Search for the cell housing the specified text and yield its [X, Y] center coordinate. 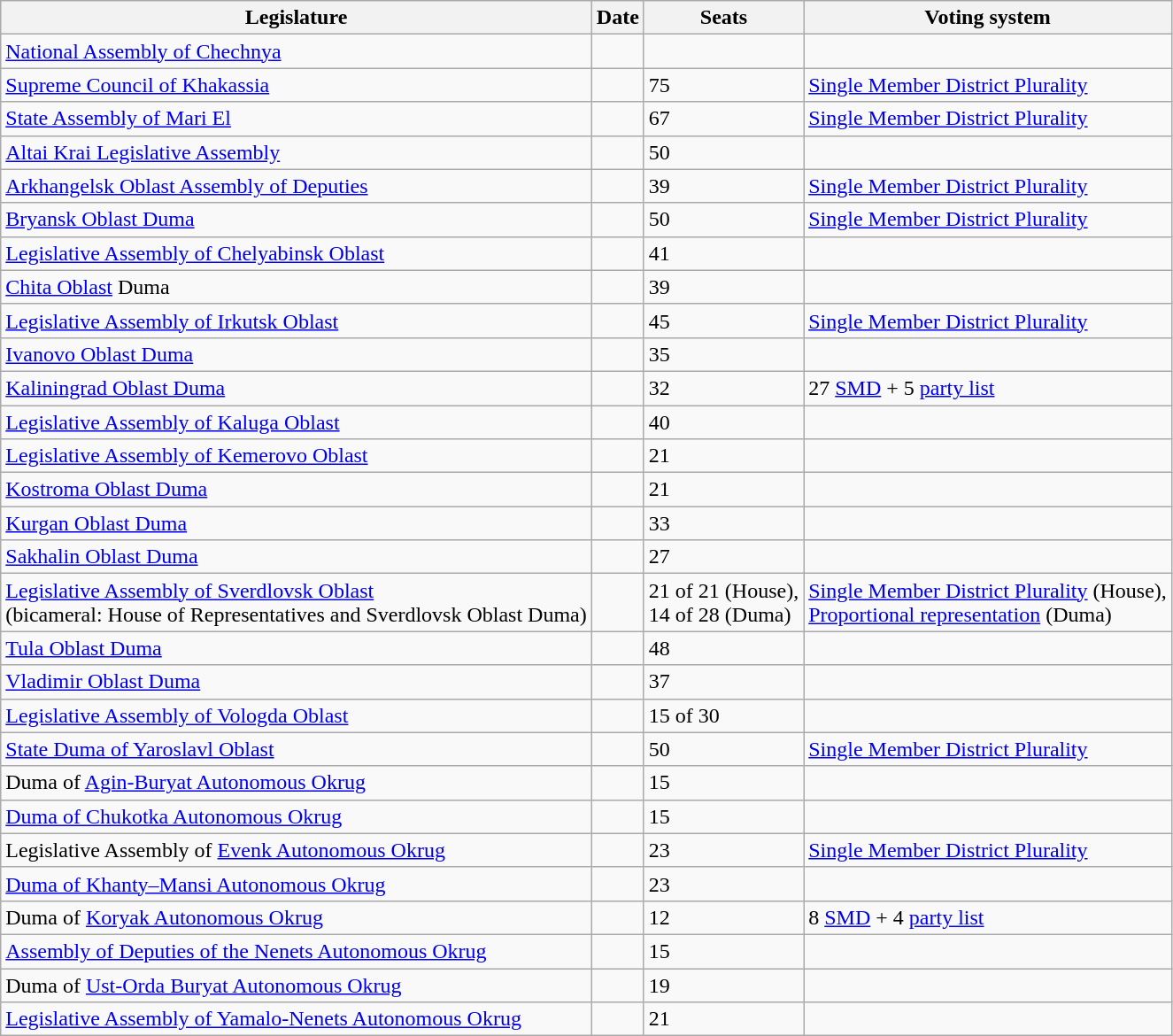
67 [723, 119]
Supreme Council of Khakassia [297, 85]
Legislative Assembly of Yamalo-Nenets Autonomous Okrug [297, 1019]
Vladimir Oblast Duma [297, 682]
75 [723, 85]
12 [723, 917]
Single Member District Plurality (House),Proportional representation (Duma) [988, 602]
Kaliningrad Oblast Duma [297, 388]
45 [723, 321]
Legislative Assembly of Vologda Oblast [297, 715]
Legislative Assembly of Evenk Autonomous Okrug [297, 850]
15 of 30 [723, 715]
Ivanovo Oblast Duma [297, 354]
Duma of Khanty–Mansi Autonomous Okrug [297, 884]
Arkhangelsk Oblast Assembly of Deputies [297, 186]
Kostroma Oblast Duma [297, 490]
Assembly of Deputies of the Nenets Autonomous Okrug [297, 951]
Legislature [297, 18]
48 [723, 648]
State Duma of Yaroslavl Oblast [297, 749]
Legislative Assembly of Sverdlovsk Oblast(bicameral: House of Representatives and Sverdlovsk Oblast Duma) [297, 602]
19 [723, 986]
State Assembly of Mari El [297, 119]
27 [723, 557]
8 SMD + 4 party list [988, 917]
Duma of Ust-Orda Buryat Autonomous Okrug [297, 986]
Voting system [988, 18]
Duma of Koryak Autonomous Okrug [297, 917]
Date [618, 18]
37 [723, 682]
27 SMD + 5 party list [988, 388]
Tula Oblast Duma [297, 648]
Sakhalin Oblast Duma [297, 557]
Legislative Assembly of Irkutsk Oblast [297, 321]
Kurgan Oblast Duma [297, 523]
Legislative Assembly of Kemerovo Oblast [297, 456]
Legislative Assembly of Kaluga Oblast [297, 422]
35 [723, 354]
40 [723, 422]
Duma of Agin-Buryat Autonomous Okrug [297, 783]
41 [723, 253]
33 [723, 523]
21 of 21 (House),14 of 28 (Duma) [723, 602]
Seats [723, 18]
Altai Krai Legislative Assembly [297, 152]
Chita Oblast Duma [297, 287]
32 [723, 388]
Duma of Chukotka Autonomous Okrug [297, 816]
Bryansk Oblast Duma [297, 220]
Legislative Assembly of Chelyabinsk Oblast [297, 253]
National Assembly of Chechnya [297, 51]
